Identify which cell holds the provided text, then report its [X, Y] central coordinate. 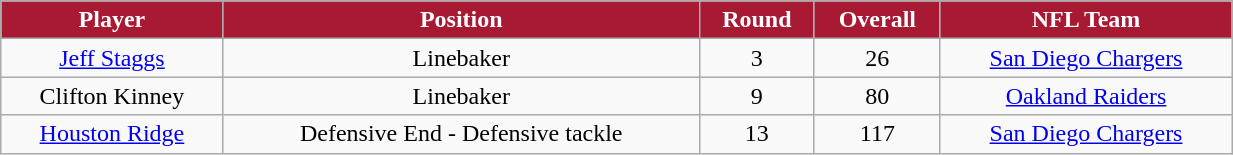
NFL Team [1086, 20]
Houston Ridge [112, 134]
9 [756, 96]
80 [877, 96]
3 [756, 58]
Clifton Kinney [112, 96]
Overall [877, 20]
Defensive End - Defensive tackle [461, 134]
Round [756, 20]
Jeff Staggs [112, 58]
Player [112, 20]
13 [756, 134]
Oakland Raiders [1086, 96]
Position [461, 20]
26 [877, 58]
117 [877, 134]
